Extract the (x, y) coordinate from the center of the cell holding the provided text.  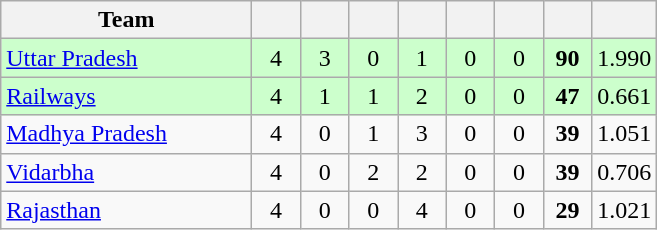
Vidarbha (126, 172)
Team (126, 20)
Uttar Pradesh (126, 58)
1.051 (624, 134)
1.021 (624, 210)
1.990 (624, 58)
29 (568, 210)
90 (568, 58)
Madhya Pradesh (126, 134)
0.661 (624, 96)
Rajasthan (126, 210)
47 (568, 96)
0.706 (624, 172)
Railways (126, 96)
